Pinpoint the cell where the given text exists, returning its (X, Y) midpoint coordinate. 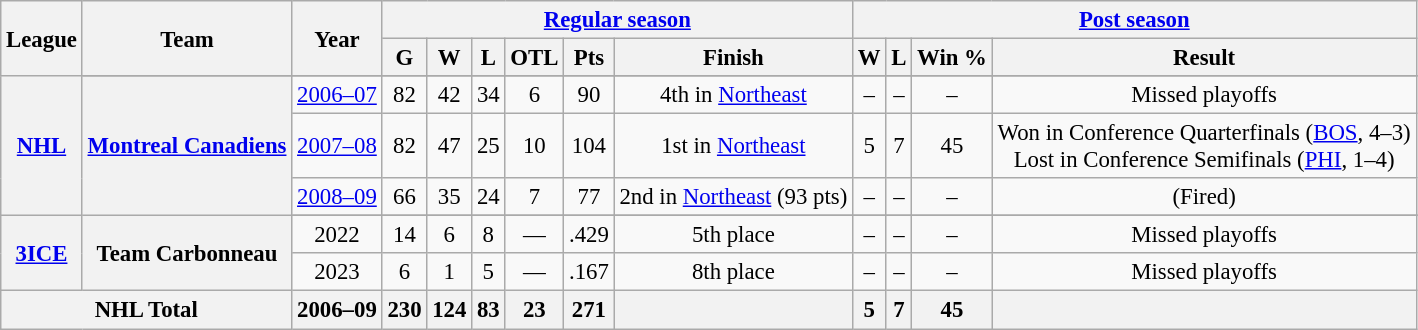
2007–08 (337, 146)
2023 (337, 273)
League (42, 38)
10 (534, 146)
47 (450, 146)
8th place (733, 273)
2006–07 (337, 95)
2022 (337, 235)
42 (450, 95)
271 (589, 310)
1 (450, 273)
25 (488, 146)
Year (337, 38)
124 (450, 310)
Result (1204, 58)
4th in Northeast (733, 95)
2nd in Northeast (93 pts) (733, 197)
1st in Northeast (733, 146)
34 (488, 95)
24 (488, 197)
5th place (733, 235)
66 (404, 197)
77 (589, 197)
Team Carbonneau (187, 254)
3ICE (42, 254)
NHL Total (146, 310)
2006–09 (337, 310)
.167 (589, 273)
8 (488, 235)
90 (589, 95)
35 (450, 197)
.429 (589, 235)
104 (589, 146)
NHL (42, 146)
23 (534, 310)
83 (488, 310)
Team (187, 38)
Win % (952, 58)
230 (404, 310)
2008–09 (337, 197)
G (404, 58)
(Fired) (1204, 197)
Pts (589, 58)
14 (404, 235)
OTL (534, 58)
Regular season (617, 20)
Won in Conference Quarterfinals (BOS, 4–3)Lost in Conference Semifinals (PHI, 1–4) (1204, 146)
Post season (1134, 20)
Finish (733, 58)
Montreal Canadiens (187, 146)
